Detect which cell encompasses the target text, then output its (X, Y) center coordinate. 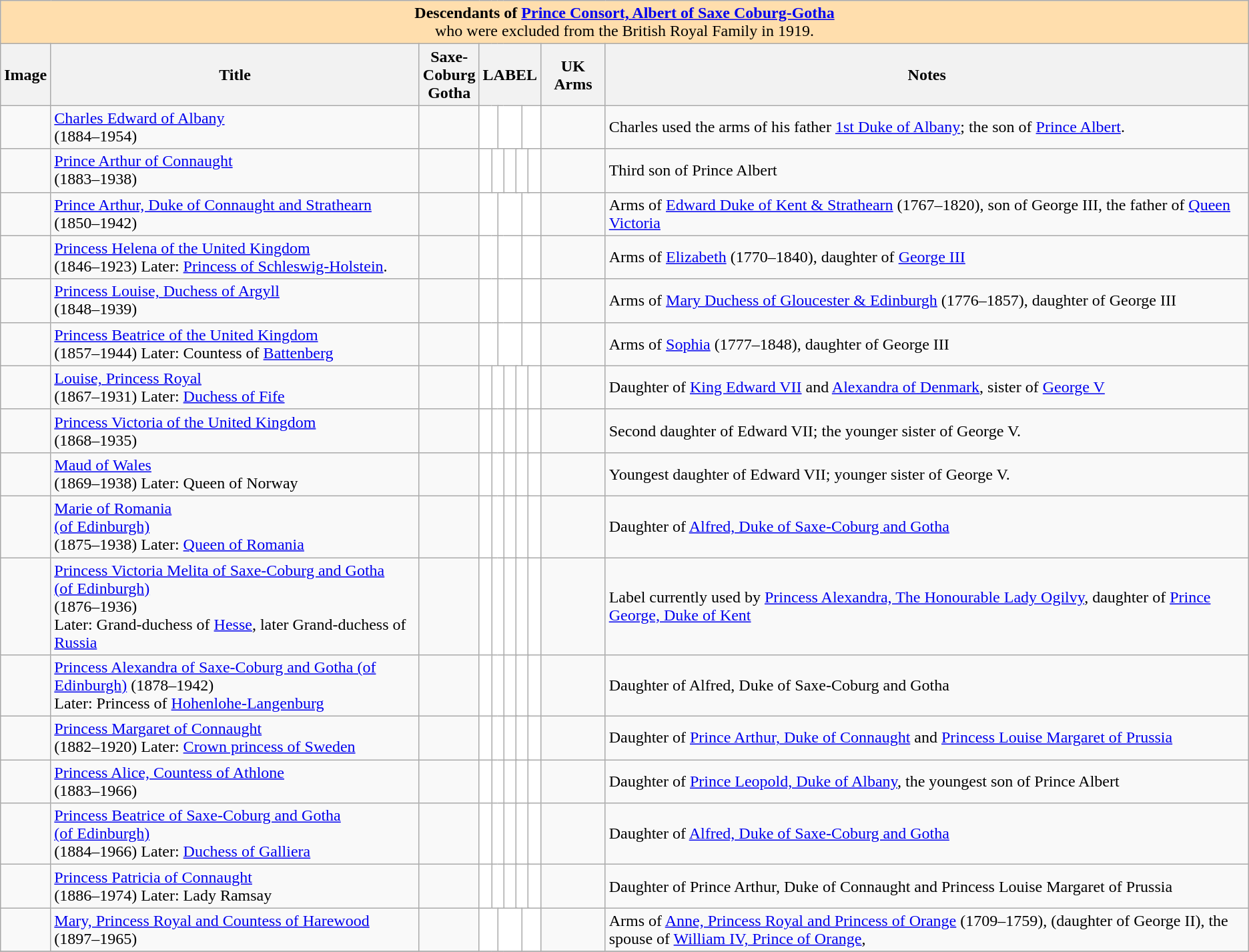
Notes (927, 75)
Princess Beatrice of the United Kingdom(1857–1944) Later: Countess of Battenberg (235, 344)
Second daughter of Edward VII; the younger sister of George V. (927, 431)
Maud of Wales(1869–1938) Later: Queen of Norway (235, 474)
Arms of Edward Duke of Kent & Strathearn (1767–1820), son of George III, the father of Queen Victoria (927, 213)
Title (235, 75)
Princess Victoria of the United Kingdom(1868–1935) (235, 431)
Mary, Princess Royal and Countess of Harewood(1897–1965) (235, 930)
Arms of Anne, Princess Royal and Princess of Orange (1709–1759), (daughter of George II), the spouse of William IV, Prince of Orange, (927, 930)
Youngest daughter of Edward VII; younger sister of George V. (927, 474)
Louise, Princess Royal(1867–1931) Later: Duchess of Fife (235, 387)
Prince Arthur, Duke of Connaught and Strathearn(1850–1942) (235, 213)
Arms of Elizabeth (1770–1840), daughter of George III (927, 258)
Prince Arthur of Connaught(1883–1938) (235, 171)
Label currently used by Princess Alexandra, The Honourable Lady Ogilvy, daughter of Prince George, Duke of Kent (927, 606)
Descendants of Prince Consort, Albert of Saxe Coburg-Gothawho were excluded from the British Royal Family in 1919. (624, 23)
Saxe-CoburgGotha (449, 75)
Arms of Sophia (1777–1848), daughter of George III (927, 344)
Princess Margaret of Connaught(1882–1920) Later: Crown princess of Sweden (235, 738)
Princess Helena of the United Kingdom(1846–1923) Later: Princess of Schleswig-Holstein. (235, 258)
LABEL (510, 75)
Charles Edward of Albany(1884–1954) (235, 127)
Daughter of King Edward VII and Alexandra of Denmark, sister of George V (927, 387)
Charles used the arms of his father 1st Duke of Albany; the son of Prince Albert. (927, 127)
Third son of Prince Albert (927, 171)
Princess Alice, Countess of Athlone(1883–1966) (235, 782)
Princess Alexandra of Saxe-Coburg and Gotha (of Edinburgh) (1878–1942)Later: Princess of Hohenlohe-Langenburg (235, 686)
Princess Louise, Duchess of Argyll(1848–1939) (235, 300)
Image (25, 75)
Daughter of Prince Leopold, Duke of Albany, the youngest son of Prince Albert (927, 782)
Marie of Romania(of Edinburgh)(1875–1938) Later: Queen of Romania (235, 526)
Princess Victoria Melita of Saxe-Coburg and Gotha(of Edinburgh)(1876–1936)Later: Grand-duchess of Hesse, later Grand-duchess of Russia (235, 606)
Princess Patricia of Connaught(1886–1974) Later: Lady Ramsay (235, 886)
Arms of Mary Duchess of Gloucester & Edinburgh (1776–1857), daughter of George III (927, 300)
Princess Beatrice of Saxe-Coburg and Gotha(of Edinburgh)(1884–1966) Later: Duchess of Galliera (235, 834)
UK Arms (572, 75)
